Return [x, y] of the center of cell containing provided text 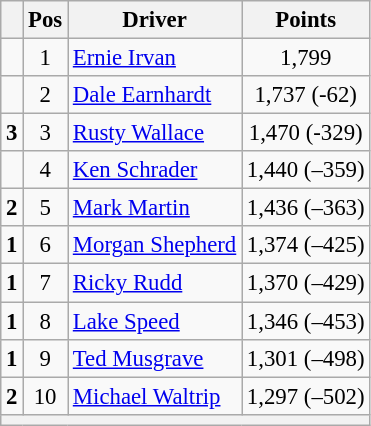
Ricky Rudd [155, 283]
4 [46, 170]
8 [46, 321]
10 [46, 396]
1,297 (–502) [306, 396]
Mark Martin [155, 208]
1,374 (–425) [306, 245]
Driver [155, 20]
1,370 (–429) [306, 283]
6 [46, 245]
Pos [46, 20]
1,470 (-329) [306, 133]
Points [306, 20]
Dale Earnhardt [155, 95]
1,346 (–453) [306, 321]
5 [46, 208]
Michael Waltrip [155, 396]
9 [46, 358]
1,436 (–363) [306, 208]
Ted Musgrave [155, 358]
Lake Speed [155, 321]
Rusty Wallace [155, 133]
1,440 (–359) [306, 170]
Morgan Shepherd [155, 245]
7 [46, 283]
1,301 (–498) [306, 358]
1,799 [306, 58]
Ken Schrader [155, 170]
1,737 (-62) [306, 95]
Ernie Irvan [155, 58]
